Output the (X, Y) coordinate of the center of the cell containing the given text.  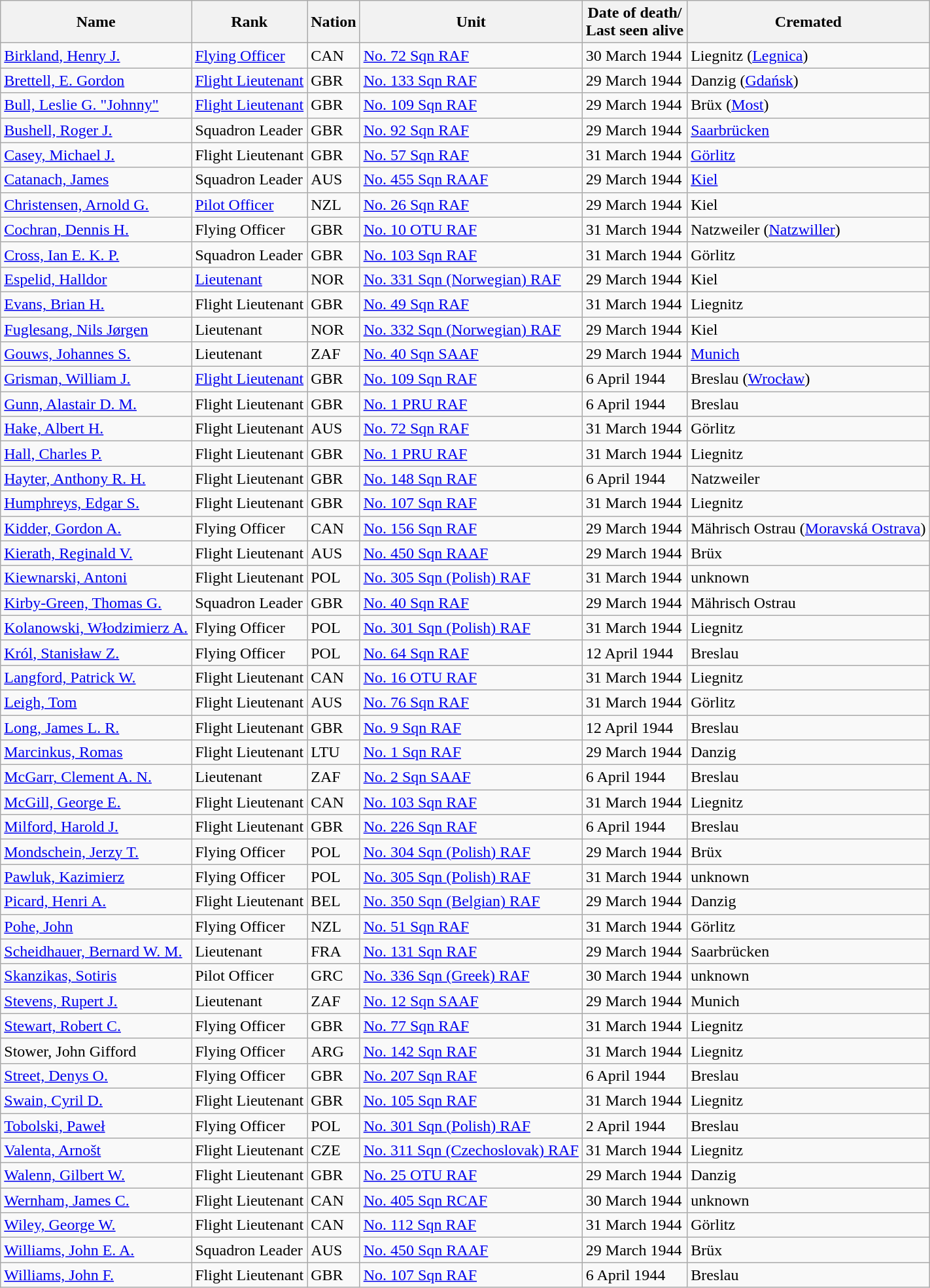
Liegnitz (Legnica) (808, 56)
Langford, Patrick W. (96, 677)
No. 226 Sqn RAF (471, 827)
No. 57 Sqn RAF (471, 155)
No. 156 Sqn RAF (471, 528)
No. 76 Sqn RAF (471, 702)
No. 304 Sqn (Polish) RAF (471, 852)
No. 1 Sqn RAF (471, 753)
Stevens, Rupert J. (96, 1001)
No. 455 Sqn RAAF (471, 180)
No. 40 Sqn RAF (471, 603)
No. 26 Sqn RAF (471, 205)
Gouws, Johannes S. (96, 354)
Mährisch Ostrau (Moravská Ostrava) (808, 528)
No. 350 Sqn (Belgian) RAF (471, 902)
No. 9 Sqn RAF (471, 728)
Swain, Cyril D. (96, 1100)
Pohe, John (96, 926)
No. 148 Sqn RAF (471, 479)
No. 112 Sqn RAF (471, 1225)
Wiley, George W. (96, 1225)
No. 12 Sqn SAAF (471, 1001)
Hayter, Anthony R. H. (96, 479)
Birkland, Henry J. (96, 56)
No. 2 Sqn SAAF (471, 777)
Skanzikas, Sotiris (96, 976)
Kidder, Gordon A. (96, 528)
Name (96, 22)
2 April 1944 (634, 1125)
Breslau (Wrocław) (808, 379)
No. 332 Sqn (Norwegian) RAF (471, 329)
Tobolski, Paweł (96, 1125)
Mährisch Ostrau (808, 603)
Catanach, James (96, 180)
Christensen, Arnold G. (96, 205)
Long, James L. R. (96, 728)
No. 64 Sqn RAF (471, 652)
Hall, Charles P. (96, 454)
McGarr, Clement A. N. (96, 777)
Rank (250, 22)
No. 40 Sqn SAAF (471, 354)
No. 311 Sqn (Czechoslovak) RAF (471, 1151)
Evans, Brian H. (96, 304)
Leigh, Tom (96, 702)
Bushell, Roger J. (96, 130)
No. 77 Sqn RAF (471, 1026)
Cremated (808, 22)
No. 133 Sqn RAF (471, 80)
Stower, John Gifford (96, 1051)
Brettell, E. Gordon (96, 80)
Pawluk, Kazimierz (96, 877)
Fuglesang, Nils Jørgen (96, 329)
GRC (334, 976)
Natzweiler (808, 479)
Street, Denys O. (96, 1076)
Natzweiler (Natzwiller) (808, 229)
Valenta, Arnošt (96, 1151)
Hake, Albert H. (96, 429)
Król, Stanisław Z. (96, 652)
Picard, Henri A. (96, 902)
No. 105 Sqn RAF (471, 1100)
Kierath, Reginald V. (96, 553)
Williams, John E. A. (96, 1250)
FRA (334, 951)
Humphreys, Edgar S. (96, 503)
Nation (334, 22)
No. 142 Sqn RAF (471, 1051)
Unit (471, 22)
Brüx (Most) (808, 105)
No. 207 Sqn RAF (471, 1076)
Cross, Ian E. K. P. (96, 254)
LTU (334, 753)
Casey, Michael J. (96, 155)
Mondschein, Jerzy T. (96, 852)
BEL (334, 902)
Scheidhauer, Bernard W. M. (96, 951)
Milford, Harold J. (96, 827)
ARG (334, 1051)
CZE (334, 1151)
No. 405 Sqn RCAF (471, 1200)
Walenn, Gilbert W. (96, 1176)
McGill, George E. (96, 802)
Kiewnarski, Antoni (96, 578)
Danzig (Gdańsk) (808, 80)
Stewart, Robert C. (96, 1026)
Wernham, James C. (96, 1200)
Date of death/ Last seen alive (634, 22)
Kirby-Green, Thomas G. (96, 603)
No. 92 Sqn RAF (471, 130)
No. 131 Sqn RAF (471, 951)
No. 16 OTU RAF (471, 677)
Cochran, Dennis H. (96, 229)
Bull, Leslie G. "Johnny" (96, 105)
Gunn, Alastair D. M. (96, 404)
No. 49 Sqn RAF (471, 304)
No. 25 OTU RAF (471, 1176)
No. 51 Sqn RAF (471, 926)
Grisman, William J. (96, 379)
No. 10 OTU RAF (471, 229)
No. 336 Sqn (Greek) RAF (471, 976)
Marcinkus, Romas (96, 753)
Williams, John F. (96, 1275)
Kolanowski, Włodzimierz A. (96, 628)
Espelid, Halldor (96, 279)
No. 331 Sqn (Norwegian) RAF (471, 279)
